Find where the given text appears and provide that cell's center as (X, Y) coordinate. 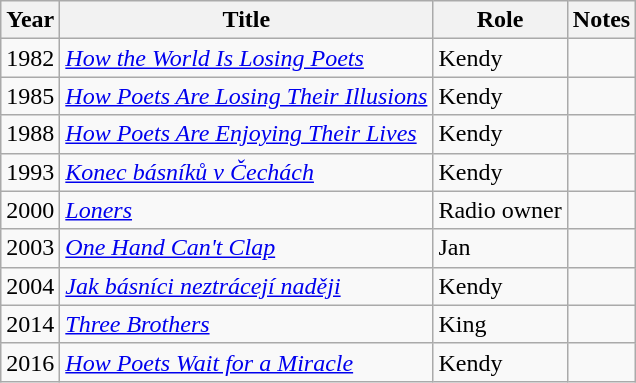
2014 (30, 324)
2016 (30, 362)
1982 (30, 58)
1993 (30, 172)
Loners (246, 210)
1988 (30, 134)
Radio owner (500, 210)
One Hand Can't Clap (246, 248)
Jan (500, 248)
1985 (30, 96)
How the World Is Losing Poets (246, 58)
Konec básníků v Čechách (246, 172)
Jak básníci neztrácejí naději (246, 286)
King (500, 324)
How Poets Are Enjoying Their Lives (246, 134)
Title (246, 20)
How Poets Are Losing Their Illusions (246, 96)
2003 (30, 248)
Notes (601, 20)
Year (30, 20)
Three Brothers (246, 324)
2000 (30, 210)
How Poets Wait for a Miracle (246, 362)
2004 (30, 286)
Role (500, 20)
